Return [X, Y] of the center of cell containing provided text 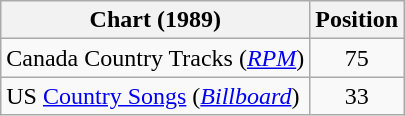
33 [357, 96]
Position [357, 20]
Chart (1989) [156, 20]
75 [357, 58]
Canada Country Tracks (RPM) [156, 58]
US Country Songs (Billboard) [156, 96]
